Output the (x, y) coordinate of the center of the cell containing the given text.  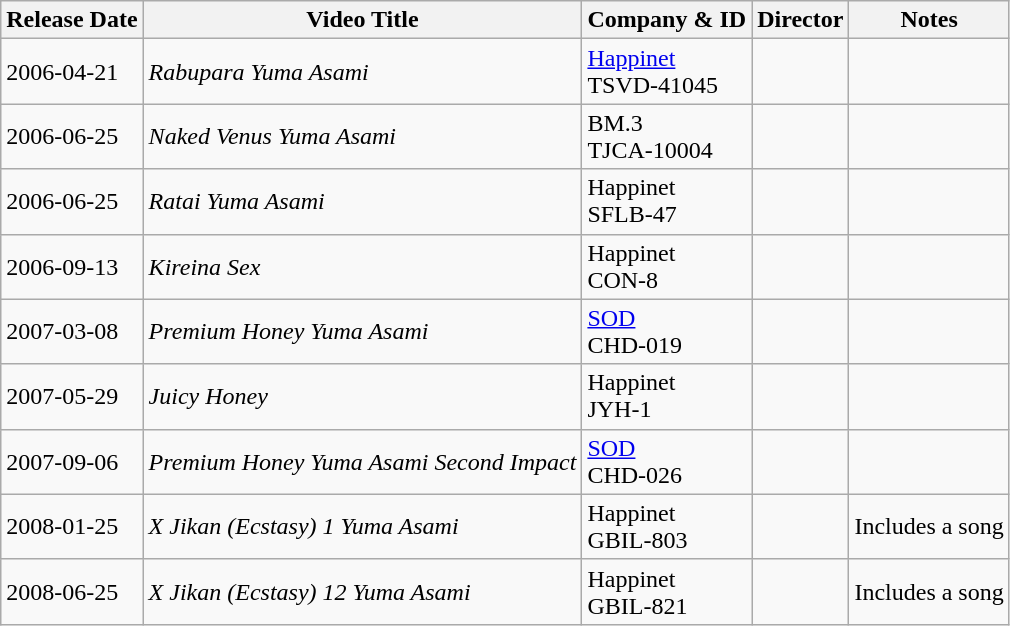
Company & ID (667, 20)
X Jikan (Ecstasy) 12 Yuma Asami (362, 592)
Video Title (362, 20)
2007-03-08 (72, 332)
Kireina Sex (362, 266)
2008-06-25 (72, 592)
Rabupara Yuma Asami (362, 72)
2006-04-21 (72, 72)
HappinetJYH-1 (667, 396)
X Jikan (Ecstasy) 1 Yuma Asami (362, 526)
HappinetGBIL-803 (667, 526)
HappinetSFLB-47 (667, 202)
Premium Honey Yuma Asami Second Impact (362, 462)
BM.3TJCA-10004 (667, 136)
Premium Honey Yuma Asami (362, 332)
SODCHD-026 (667, 462)
HappinetCON-8 (667, 266)
HappinetTSVD-41045 (667, 72)
2008-01-25 (72, 526)
Ratai Yuma Asami (362, 202)
Director (800, 20)
2007-09-06 (72, 462)
2006-09-13 (72, 266)
2007-05-29 (72, 396)
Notes (929, 20)
Juicy Honey (362, 396)
HappinetGBIL-821 (667, 592)
Release Date (72, 20)
SODCHD-019 (667, 332)
Naked Venus Yuma Asami (362, 136)
